Detect which cell encompasses the target text, then output its [X, Y] center coordinate. 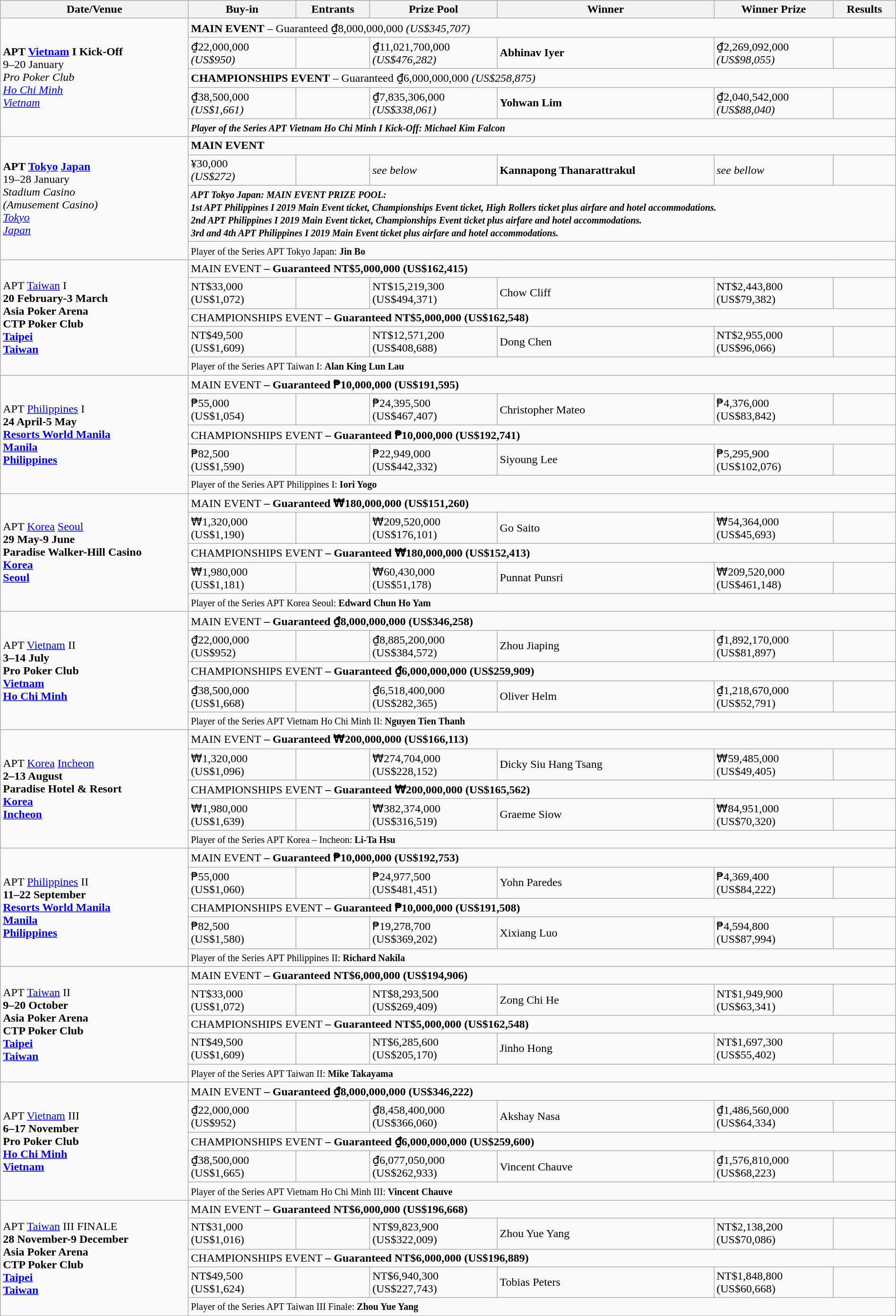
Results [864, 9]
₱82,500(US$1,580) [242, 933]
CHAMPIONSHIPS EVENT – Guaranteed ₫6,000,000,000 (US$259,909) [543, 671]
₱5,295,900(US$102,076) [774, 459]
₫38,500,000(US$1,665) [242, 1166]
see below [433, 170]
₩54,364,000(US$45,693) [774, 528]
Xixiang Luo [606, 933]
NT$8,293,500(US$269,409) [433, 1000]
MAIN EVENT – Guaranteed NT$5,000,000 (US$162,415) [543, 268]
MAIN EVENT – Guaranteed ₱10,000,000 (US$192,753) [543, 858]
NT$49,500(US$1,624) [242, 1282]
MAIN EVENT – Guaranteed ₫8,000,000,000 (US$346,222) [543, 1092]
₱24,977,500(US$481,451) [433, 883]
NT$2,443,800(US$79,382) [774, 293]
Prize Pool [433, 9]
Player of the Series APT Korea Seoul: Edward Chun Ho Yam [543, 602]
APT Taiwan II9–20 OctoberAsia Poker ArenaCTP Poker ClubTaipeiTaiwan [95, 1024]
Jinho Hong [606, 1048]
Player of the Series APT Korea – Incheon: Li-Ta Hsu [543, 839]
CHAMPIONSHIPS EVENT – Guaranteed ₫6,000,000,000 (US$259,600) [543, 1142]
Player of the Series APT Vietnam Ho Chi Minh II: Nguyen Tien Thanh [543, 721]
Player of the Series APT Philippines II: Richard Nakila [543, 957]
Siyoung Lee [606, 459]
₱55,000(US$1,054) [242, 409]
NT$9,823,900(US$322,009) [433, 1233]
APT Vietnam III6–17 NovemberPro Poker ClubHo Chi MinhVietnam [95, 1141]
APT Vietnam I Kick-Off9–20 JanuaryPro Poker ClubHo Chi MinhVietnam [95, 77]
MAIN EVENT [543, 146]
₩1,320,000(US$1,096) [242, 765]
Go Saito [606, 528]
NT$31,000(US$1,016) [242, 1233]
₫38,500,000(US$1,661) [242, 103]
Akshay Nasa [606, 1116]
MAIN EVENT – Guaranteed NT$6,000,000 (US$196,668) [543, 1209]
APT Tokyo Japan19–28 JanuaryStadium Casino(Amusement Casino)TokyoJapan [95, 198]
Player of the Series APT Taiwan II: Mike Takayama [543, 1073]
Player of the Series APT Philippines I: Iori Yogo [543, 484]
Christopher Mateo [606, 409]
₫1,486,560,000(US$64,334) [774, 1116]
CHAMPIONSHIPS EVENT – Guaranteed ₫6,000,000,000 (US$258,875) [543, 78]
₫2,040,542,000(US$88,040) [774, 103]
₩59,485,000(US$49,405) [774, 765]
MAIN EVENT – Guaranteed ₩200,000,000 (US$166,113) [543, 740]
Vincent Chauve [606, 1166]
Zhou Jiaping [606, 646]
₫8,458,400,000(US$366,060) [433, 1116]
Winner [606, 9]
₫38,500,000(US$1,668) [242, 697]
NT$12,571,200(US$408,688) [433, 342]
₱4,376,000(US$83,842) [774, 409]
MAIN EVENT – Guaranteed ₫8,000,000,000 (US$346,258) [543, 621]
APT Korea Incheon2–13 AugustParadise Hotel & ResortKoreaIncheon [95, 789]
Dicky Siu Hang Tsang [606, 765]
APT Taiwan III FINALE28 November-9 DecemberAsia Poker ArenaCTP Poker ClubTaipeiTaiwan [95, 1258]
₱4,369,400(US$84,222) [774, 883]
CHAMPIONSHIPS EVENT – Guaranteed ₱10,000,000 (US$192,741) [543, 435]
MAIN EVENT – Guaranteed ₫8,000,000,000 (US$345,707) [543, 28]
₩60,430,000(US$51,178) [433, 578]
₩1,980,000(US$1,181) [242, 578]
APT Philippines II11–22 SeptemberResorts World ManilaManilaPhilippines [95, 907]
APT Vietnam II3–14 JulyPro Poker ClubVietnamHo Chi Minh [95, 671]
₱24,395,500(US$467,407) [433, 409]
Tobias Peters [606, 1282]
₱19,278,700(US$369,202) [433, 933]
Yohn Paredes [606, 883]
Player of the Series APT Tokyo Japan: Jin Bo [543, 250]
CHAMPIONSHIPS EVENT – Guaranteed ₩200,000,000 (US$165,562) [543, 790]
Date/Venue [95, 9]
NT$2,955,000(US$96,066) [774, 342]
¥30,000(US$272) [242, 170]
₫1,892,170,000(US$81,897) [774, 646]
Player of the Series APT Taiwan III Finale: Zhou Yue Yang [543, 1307]
₫22,000,000(US$950) [242, 53]
CHAMPIONSHIPS EVENT – Guaranteed ₱10,000,000 (US$191,508) [543, 908]
Winner Prize [774, 9]
NT$15,219,300(US$494,371) [433, 293]
₩1,320,000(US$1,190) [242, 528]
₫11,021,700,000(US$476,282) [433, 53]
NT$1,949,900(US$63,341) [774, 1000]
₫6,077,050,000(US$262,933) [433, 1166]
NT$6,285,600(US$205,170) [433, 1048]
CHAMPIONSHIPS EVENT – Guaranteed ₩180,000,000 (US$152,413) [543, 553]
Graeme Siow [606, 815]
Zong Chi He [606, 1000]
₫8,885,200,000(US$384,572) [433, 646]
NT$1,697,300(US$55,402) [774, 1048]
Dong Chen [606, 342]
₱82,500(US$1,590) [242, 459]
₩382,374,000(US$316,519) [433, 815]
Entrants [333, 9]
Abhinav Iyer [606, 53]
₫1,576,810,000(US$68,223) [774, 1166]
₩209,520,000(US$176,101) [433, 528]
CHAMPIONSHIPS EVENT – Guaranteed NT$6,000,000 (US$196,889) [543, 1258]
NT$2,138,200(US$70,086) [774, 1233]
₩84,951,000(US$70,320) [774, 815]
₩209,520,000(US$461,148) [774, 578]
NT$6,940,300(US$227,743) [433, 1282]
₱22,949,000(US$442,332) [433, 459]
₫7,835,306,000(US$338,061) [433, 103]
APT Korea Seoul29 May-9 JuneParadise Walker-Hill CasinoKoreaSeoul [95, 552]
₩1,980,000(US$1,639) [242, 815]
Buy-in [242, 9]
Chow Cliff [606, 293]
NT$1,848,800(US$60,668) [774, 1282]
Oliver Helm [606, 697]
Player of the Series APT Vietnam Ho Chi Minh III: Vincent Chauve [543, 1191]
MAIN EVENT – Guaranteed NT$6,000,000 (US$194,906) [543, 975]
Zhou Yue Yang [606, 1233]
see bellow [774, 170]
₫2,269,092,000(US$98,055) [774, 53]
₱4,594,800(US$87,994) [774, 933]
Kannapong Thanarattrakul [606, 170]
MAIN EVENT – Guaranteed ₩180,000,000 (US$151,260) [543, 503]
Player of the Series APT Vietnam Ho Chi Minh I Kick-Off: Michael Kim Falcon [543, 128]
APT Taiwan I20 February-3 MarchAsia Poker ArenaCTP Poker ClubTaipeiTaiwan [95, 317]
₩274,704,000(US$228,152) [433, 765]
₱55,000(US$1,060) [242, 883]
APT Philippines I24 April-5 MayResorts World ManilaManilaPhilippines [95, 434]
MAIN EVENT – Guaranteed ₱10,000,000 (US$191,595) [543, 385]
Yohwan Lim [606, 103]
₫1,218,670,000(US$52,791) [774, 697]
Player of the Series APT Taiwan I: Alan King Lun Lau [543, 366]
Punnat Punsri [606, 578]
₫6,518,400,000(US$282,365) [433, 697]
